Search for the cell housing the specified text and yield its (x, y) center coordinate. 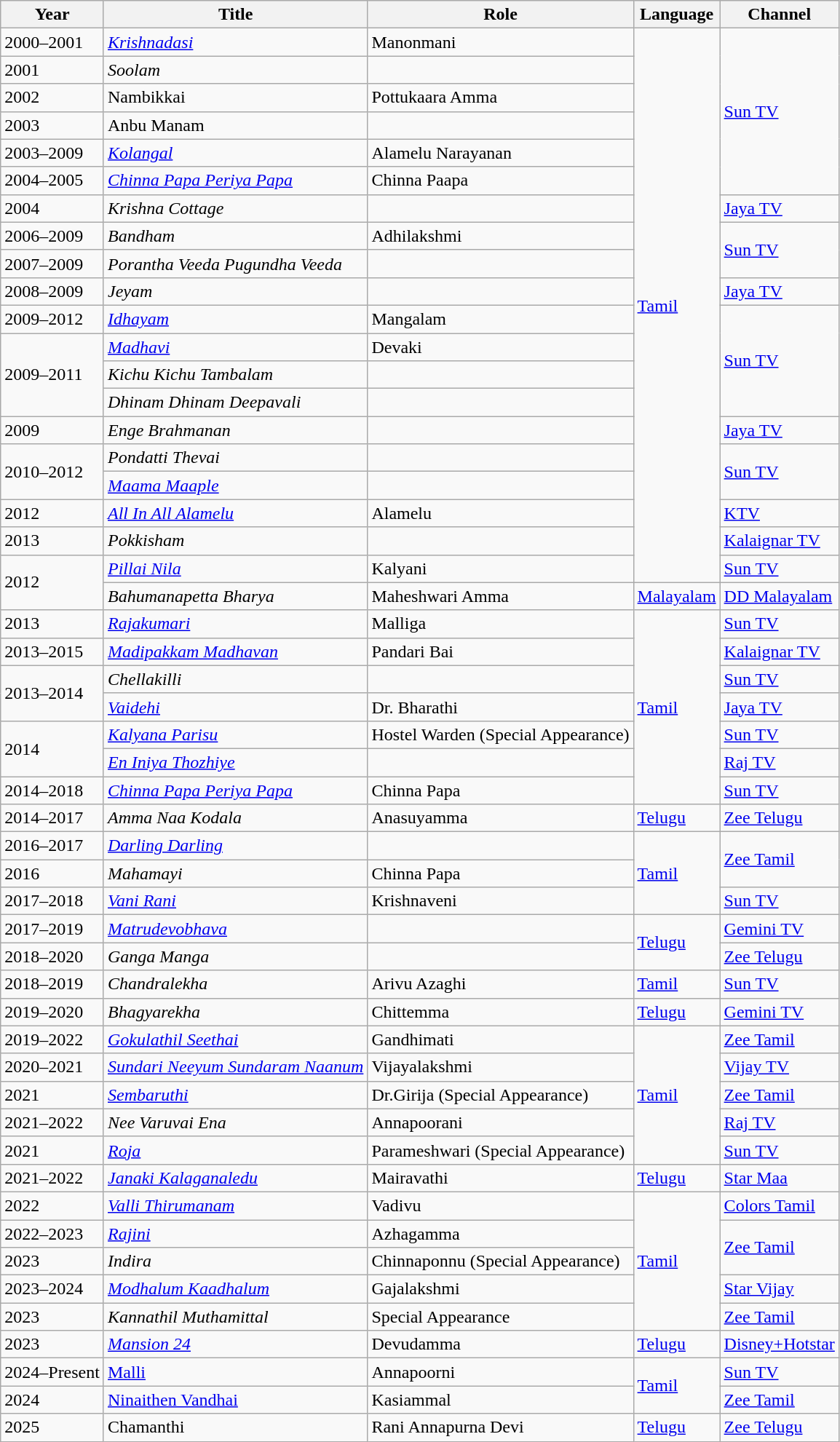
Krishnadasi (235, 42)
Matrudevobhava (235, 929)
Malliga (501, 624)
Jeyam (235, 291)
Vani Rani (235, 901)
Vaidehi (235, 707)
Language (677, 15)
Sundari Neeyum Sundaram Naanum (235, 1067)
Vijay TV (779, 1067)
Janaki Kalaganaledu (235, 1178)
Maama Maaple (235, 486)
2022 (52, 1205)
Chandralekha (235, 984)
Gandhimati (501, 1039)
Kannathil Muthamittal (235, 1317)
2013–2015 (52, 651)
Title (235, 15)
Dr.Girija (Special Appearance) (501, 1095)
Krishna Cottage (235, 208)
2017–2019 (52, 929)
Amma Naa Kodala (235, 818)
Azhagamma (501, 1234)
2019–2020 (52, 1012)
Bhagyarekha (235, 1012)
Bandham (235, 236)
2006–2009 (52, 236)
Kalyani (501, 569)
Pillai Nila (235, 569)
Kolangal (235, 153)
2023–2024 (52, 1289)
2007–2009 (52, 264)
Gokulathil Seethai (235, 1039)
Krishnaveni (501, 901)
Nambikkai (235, 98)
En Iniya Thozhiye (235, 762)
Malayalam (677, 596)
2017–2018 (52, 901)
2001 (52, 70)
Madhavi (235, 347)
Devaki (501, 347)
2004–2005 (52, 181)
Adhilakshmi (501, 236)
Colors Tamil (779, 1205)
Manonmani (501, 42)
2003 (52, 125)
2024 (52, 1400)
2010–2012 (52, 472)
Year (52, 15)
2018–2020 (52, 956)
Malli (235, 1372)
2014 (52, 748)
Mahamayi (235, 873)
2016–2017 (52, 846)
Alamelu (501, 513)
Dhinam Dhinam Deepavali (235, 403)
Dr. Bharathi (501, 707)
Anbu Manam (235, 125)
Soolam (235, 70)
Idhayam (235, 319)
KTV (779, 513)
Enge Brahmanan (235, 430)
Kichu Kichu Tambalam (235, 375)
2009–2012 (52, 319)
Nee Varuvai Ena (235, 1122)
2018–2019 (52, 984)
2002 (52, 98)
Alamelu Narayanan (501, 153)
Star Maa (779, 1178)
Modhalum Kaadhalum (235, 1289)
Chamanthi (235, 1427)
2008–2009 (52, 291)
2025 (52, 1427)
Role (501, 15)
Anasuyamma (501, 818)
Chellakilli (235, 679)
Hostel Warden (Special Appearance) (501, 734)
Pondatti Thevai (235, 458)
Chittemma (501, 1012)
Rajakumari (235, 624)
Chinnaponnu (Special Appearance) (501, 1261)
Roja (235, 1150)
DD Malayalam (779, 596)
Vijayalakshmi (501, 1067)
Mangalam (501, 319)
2019–2022 (52, 1039)
Darling Darling (235, 846)
Arivu Azaghi (501, 984)
Kasiammal (501, 1400)
Kalyana Parisu (235, 734)
2024–Present (52, 1372)
Pottukaara Amma (501, 98)
Bahumanapetta Bharya (235, 596)
Valli Thirumanam (235, 1205)
Annapoorani (501, 1122)
Annapoorni (501, 1372)
2014–2018 (52, 790)
All In All Alamelu (235, 513)
2013–2014 (52, 693)
2004 (52, 208)
Gajalakshmi (501, 1289)
Madipakkam Madhavan (235, 651)
Rani Annapurna Devi (501, 1427)
Mairavathi (501, 1178)
Pandari Bai (501, 651)
Star Vijay (779, 1289)
2000–2001 (52, 42)
Mansion 24 (235, 1344)
2009 (52, 430)
Parameshwari (Special Appearance) (501, 1150)
Porantha Veeda Pugundha Veeda (235, 264)
Indira (235, 1261)
Special Appearance (501, 1317)
2022–2023 (52, 1234)
Vadivu (501, 1205)
2020–2021 (52, 1067)
Ninaithen Vandhai (235, 1400)
Pokkisham (235, 541)
Chinna Paapa (501, 181)
2016 (52, 873)
Maheshwari Amma (501, 596)
2009–2011 (52, 375)
Ganga Manga (235, 956)
Channel (779, 15)
Devudamma (501, 1344)
2014–2017 (52, 818)
Rajini (235, 1234)
Disney+Hotstar (779, 1344)
2003–2009 (52, 153)
Sembaruthi (235, 1095)
